Output the (X, Y) coordinate of the center of the cell containing the given text.  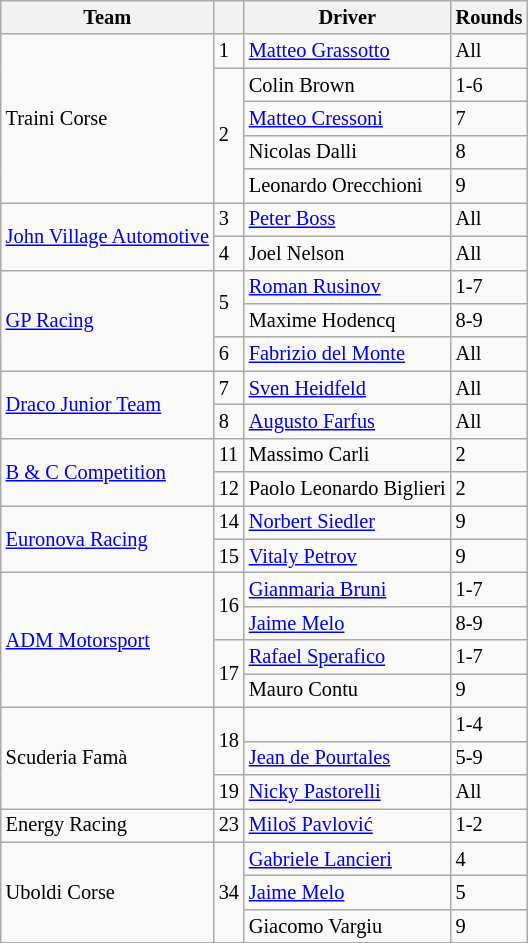
34 (229, 892)
ADM Motorsport (108, 640)
18 (229, 740)
Miloš Pavlović (348, 825)
17 (229, 674)
Gabriele Lancieri (348, 859)
Maxime Hodencq (348, 320)
Nicky Pastorelli (348, 791)
Draco Junior Team (108, 404)
Massimo Carli (348, 455)
Fabrizio del Monte (348, 354)
Paolo Leonardo Biglieri (348, 489)
23 (229, 825)
Matteo Cressoni (348, 118)
Rafael Sperafico (348, 657)
12 (229, 489)
Leonardo Orecchioni (348, 186)
Roman Rusinov (348, 287)
Mauro Contu (348, 690)
Traini Corse (108, 118)
15 (229, 556)
Norbert Siedler (348, 522)
Rounds (490, 17)
Jean de Pourtales (348, 758)
5-9 (490, 758)
Nicolas Dalli (348, 152)
6 (229, 354)
Uboldi Corse (108, 892)
Peter Boss (348, 219)
Joel Nelson (348, 253)
John Village Automotive (108, 236)
1 (229, 51)
Team (108, 17)
16 (229, 606)
B & C Competition (108, 472)
Energy Racing (108, 825)
Scuderia Famà (108, 758)
Gianmaria Bruni (348, 589)
19 (229, 791)
Colin Brown (348, 85)
1-4 (490, 724)
Euronova Racing (108, 538)
Sven Heidfeld (348, 388)
14 (229, 522)
1-2 (490, 825)
Matteo Grassotto (348, 51)
Vitaly Petrov (348, 556)
GP Racing (108, 320)
1-6 (490, 85)
Augusto Farfus (348, 421)
Driver (348, 17)
11 (229, 455)
3 (229, 219)
Giacomo Vargiu (348, 926)
